Extract the (X, Y) coordinate from the center of the cell holding the provided text.  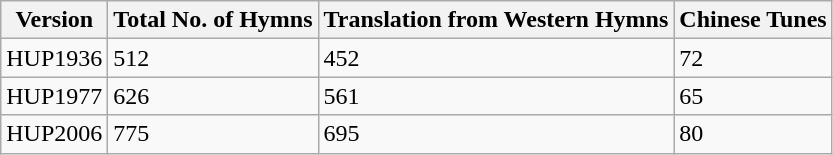
HUP2006 (54, 134)
452 (496, 58)
65 (753, 96)
72 (753, 58)
Version (54, 20)
626 (213, 96)
695 (496, 134)
512 (213, 58)
80 (753, 134)
HUP1936 (54, 58)
775 (213, 134)
Translation from Western Hymns (496, 20)
Total No. of Hymns (213, 20)
561 (496, 96)
HUP1977 (54, 96)
Chinese Tunes (753, 20)
